Extract the (X, Y) coordinate from the center of the cell holding the provided text.  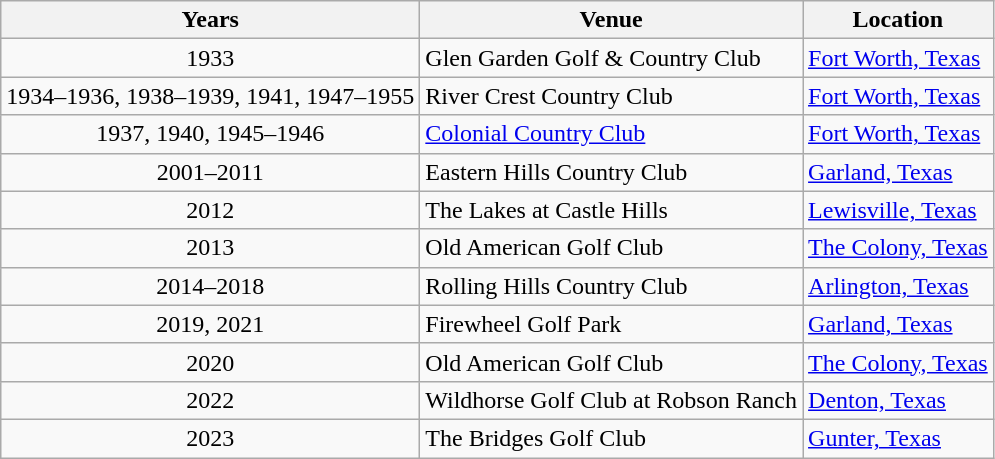
Wildhorse Golf Club at Robson Ranch (612, 400)
Location (898, 20)
2019, 2021 (210, 324)
Eastern Hills Country Club (612, 172)
2013 (210, 248)
1934–1936, 1938–1939, 1941, 1947–1955 (210, 96)
2020 (210, 362)
Venue (612, 20)
2012 (210, 210)
Lewisville, Texas (898, 210)
Arlington, Texas (898, 286)
Glen Garden Golf & Country Club (612, 58)
River Crest Country Club (612, 96)
Years (210, 20)
Colonial Country Club (612, 134)
2023 (210, 438)
2014–2018 (210, 286)
The Bridges Golf Club (612, 438)
Gunter, Texas (898, 438)
The Lakes at Castle Hills (612, 210)
2001–2011 (210, 172)
1937, 1940, 1945–1946 (210, 134)
Denton, Texas (898, 400)
Firewheel Golf Park (612, 324)
2022 (210, 400)
Rolling Hills Country Club (612, 286)
1933 (210, 58)
